Capture the cell that displays the provided text and extract its [x, y] central coordinate. 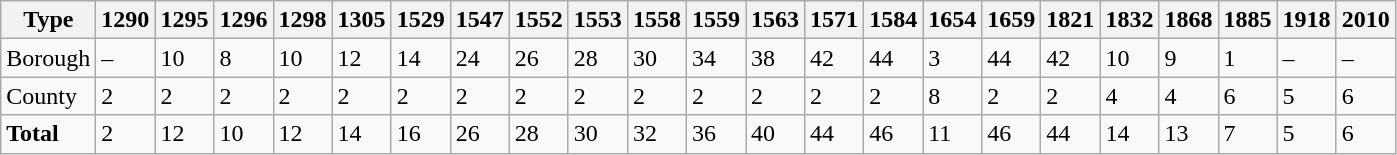
1290 [126, 20]
1 [1248, 58]
1298 [302, 20]
1553 [598, 20]
1547 [480, 20]
1918 [1306, 20]
Type [48, 20]
7 [1248, 134]
1296 [244, 20]
1295 [184, 20]
1563 [776, 20]
16 [420, 134]
32 [656, 134]
1885 [1248, 20]
9 [1188, 58]
1654 [952, 20]
Borough [48, 58]
13 [1188, 134]
34 [716, 58]
1552 [538, 20]
40 [776, 134]
1571 [834, 20]
24 [480, 58]
38 [776, 58]
1529 [420, 20]
1659 [1012, 20]
1584 [894, 20]
1305 [362, 20]
1558 [656, 20]
36 [716, 134]
1821 [1070, 20]
1832 [1130, 20]
1868 [1188, 20]
1559 [716, 20]
11 [952, 134]
Total [48, 134]
County [48, 96]
2010 [1366, 20]
3 [952, 58]
